Find where the given text appears and provide that cell's center as (X, Y) coordinate. 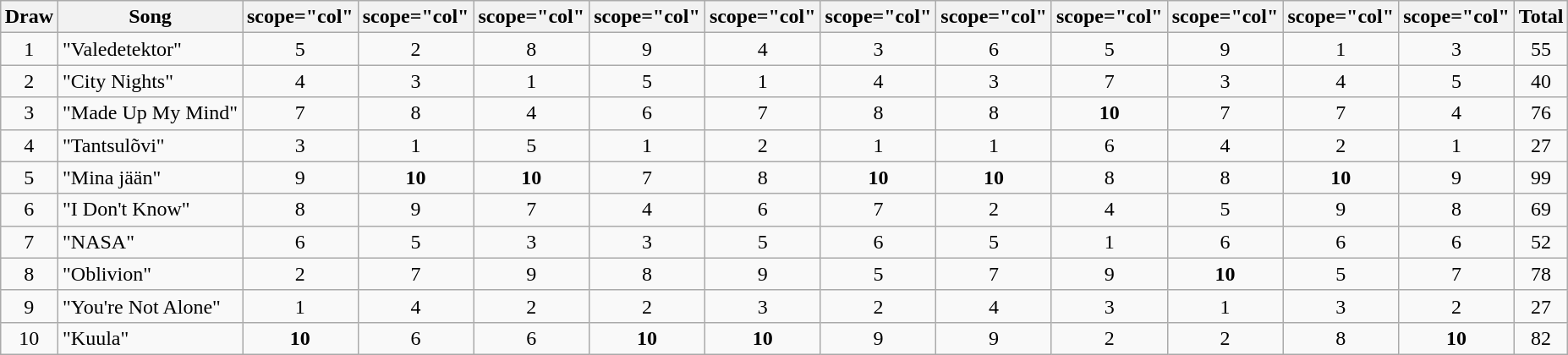
"Tantsulõvi" (151, 145)
99 (1541, 177)
Song (151, 17)
55 (1541, 49)
"Oblivion" (151, 274)
Draw (29, 17)
"You're Not Alone" (151, 306)
"NASA" (151, 242)
"Mina jään" (151, 177)
76 (1541, 113)
Total (1541, 17)
"Made Up My Mind" (151, 113)
"Kuula" (151, 338)
"Valedetektor" (151, 49)
"I Don't Know" (151, 210)
40 (1541, 81)
78 (1541, 274)
52 (1541, 242)
69 (1541, 210)
82 (1541, 338)
"City Nights" (151, 81)
